Search for the cell housing the specified text and yield its [X, Y] center coordinate. 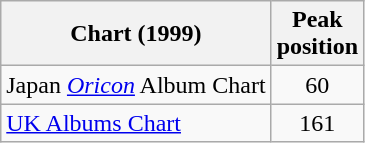
UK Albums Chart [136, 123]
Peakposition [317, 34]
Japan Oricon Album Chart [136, 85]
60 [317, 85]
161 [317, 123]
Chart (1999) [136, 34]
